Extract the (x, y) coordinate from the center of the cell holding the provided text.  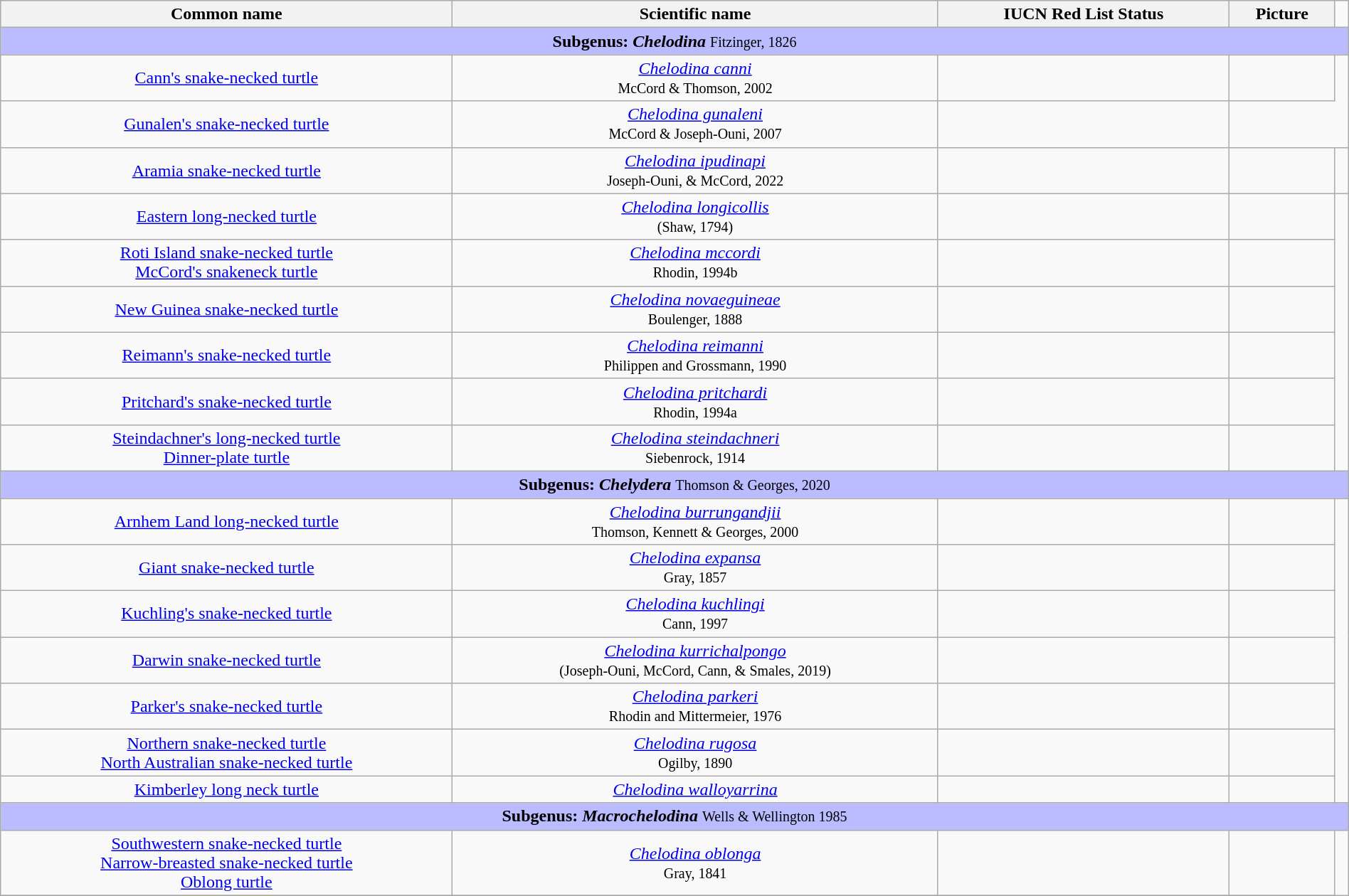
Eastern long-necked turtle (226, 216)
Arnhem Land long-necked turtle (226, 521)
Chelodina canni McCord & Thomson, 2002 (695, 78)
Aramia snake-necked turtle (226, 171)
Reimann's snake-necked turtle (226, 356)
Chelodina steindachneriSiebenrock, 1914 (695, 448)
Picture (1282, 14)
Scientific name (695, 14)
Chelodina expansaGray, 1857 (695, 567)
Giant snake-necked turtle (226, 567)
Steindachner's long-necked turtleDinner-plate turtle (226, 448)
Chelodina pritchardiRhodin, 1994a (695, 401)
Chelodina novaeguineaeBoulenger, 1888 (695, 309)
Kimberley long neck turtle (226, 789)
Chelodina kuchlingiCann, 1997 (695, 614)
Common name (226, 14)
Northern snake-necked turtleNorth Australian snake-necked turtle (226, 752)
Roti Island snake-necked turtleMcCord's snakeneck turtle (226, 263)
Chelodina mccordi Rhodin, 1994b (695, 263)
Southwestern snake-necked turtle Narrow-breasted snake-necked turtleOblong turtle (226, 863)
Gunalen's snake-necked turtle (226, 124)
Subgenus: Chelodina Fitzinger, 1826 (674, 41)
Chelodina gunaleni McCord & Joseph-Ouni, 2007 (695, 124)
Kuchling's snake-necked turtle (226, 614)
Chelodina rugosaOgilby, 1890 (695, 752)
Chelodina reimanniPhilippen and Grossmann, 1990 (695, 356)
IUCN Red List Status (1084, 14)
Darwin snake-necked turtle (226, 660)
Subgenus: Chelydera Thomson & Georges, 2020 (674, 484)
Chelodina ipudinapiJoseph-Ouni, & McCord, 2022 (695, 171)
Chelodina walloyarrina (695, 789)
New Guinea snake-necked turtle (226, 309)
Pritchard's snake-necked turtle (226, 401)
Chelodina oblongaGray, 1841 (695, 863)
Chelodina burrungandjiiThomson, Kennett & Georges, 2000 (695, 521)
Cann's snake-necked turtle (226, 78)
Chelodina longicollis(Shaw, 1794) (695, 216)
Chelodina parkeriRhodin and Mittermeier, 1976 (695, 707)
Parker's snake-necked turtle (226, 707)
Chelodina kurrichalpongo(Joseph-Ouni, McCord, Cann, & Smales, 2019) (695, 660)
Subgenus: Macrochelodina Wells & Wellington 1985 (674, 816)
